Pinpoint the cell where the given text exists, returning its [X, Y] midpoint coordinate. 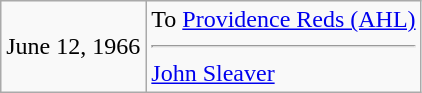
To Providence Reds (AHL)John Sleaver [284, 47]
June 12, 1966 [74, 47]
